From the cell containing the given text, extract its center point as (x, y) coordinate. 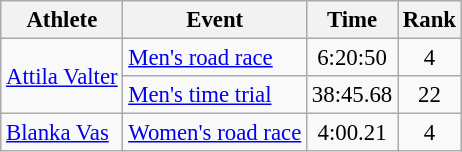
22 (430, 95)
Women's road race (215, 133)
6:20:50 (352, 58)
Men's time trial (215, 95)
4:00.21 (352, 133)
Time (352, 20)
38:45.68 (352, 95)
Athlete (62, 20)
Men's road race (215, 58)
Rank (430, 20)
Event (215, 20)
Attila Valter (62, 76)
Blanka Vas (62, 133)
